From the cell containing the given text, extract its center point as (x, y) coordinate. 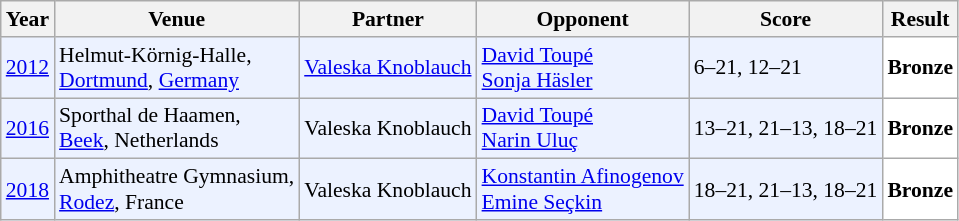
David Toupé Narin Uluç (583, 128)
Helmut-Körnig-Halle,Dortmund, Germany (176, 68)
6–21, 12–21 (786, 68)
18–21, 21–13, 18–21 (786, 190)
David Toupé Sonja Häsler (583, 68)
13–21, 21–13, 18–21 (786, 128)
Venue (176, 19)
2018 (28, 190)
Amphitheatre Gymnasium,Rodez, France (176, 190)
Score (786, 19)
2016 (28, 128)
Result (920, 19)
Year (28, 19)
Opponent (583, 19)
Konstantin Afinogenov Emine Seçkin (583, 190)
Partner (388, 19)
2012 (28, 68)
Sporthal de Haamen,Beek, Netherlands (176, 128)
